Pinpoint the cell where the given text exists, returning its (x, y) midpoint coordinate. 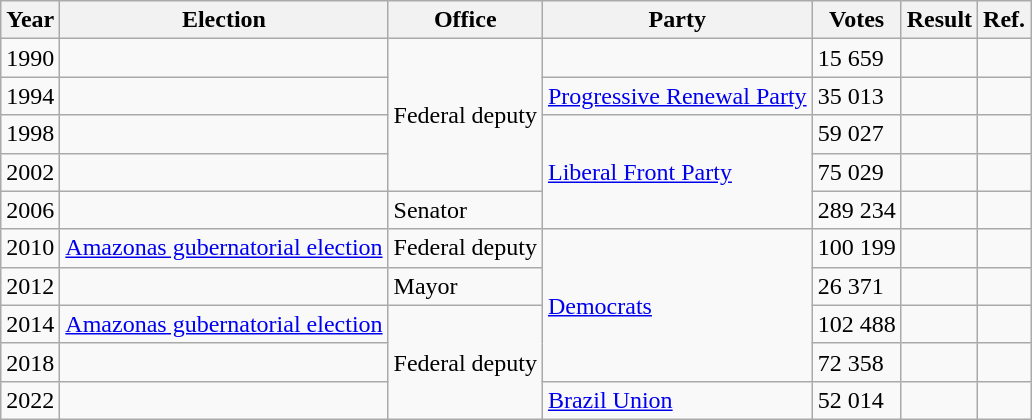
Party (677, 20)
75 029 (856, 172)
2014 (30, 324)
Votes (856, 20)
Election (224, 20)
72 358 (856, 362)
Brazil Union (677, 400)
2006 (30, 210)
15 659 (856, 58)
100 199 (856, 248)
2002 (30, 172)
Democrats (677, 305)
2012 (30, 286)
26 371 (856, 286)
Ref. (1004, 20)
2010 (30, 248)
52 014 (856, 400)
Year (30, 20)
Senator (465, 210)
2018 (30, 362)
35 013 (856, 96)
Result (939, 20)
1990 (30, 58)
Progressive Renewal Party (677, 96)
Office (465, 20)
102 488 (856, 324)
1994 (30, 96)
59 027 (856, 134)
289 234 (856, 210)
Mayor (465, 286)
1998 (30, 134)
Liberal Front Party (677, 172)
2022 (30, 400)
